Locate the cell with the specified text and output its [x, y] center coordinate. 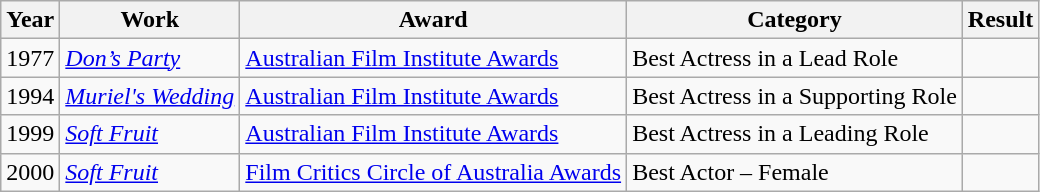
Best Actress in a Supporting Role [795, 96]
2000 [30, 172]
1977 [30, 58]
Best Actress in a Lead Role [795, 58]
Muriel's Wedding [150, 96]
Work [150, 20]
Category [795, 20]
Award [434, 20]
Film Critics Circle of Australia Awards [434, 172]
Best Actor – Female [795, 172]
Don’s Party [150, 58]
1999 [30, 134]
Year [30, 20]
1994 [30, 96]
Result [1000, 20]
Best Actress in a Leading Role [795, 134]
